Provide the [X, Y] coordinate of the cell's center where the given text is located.  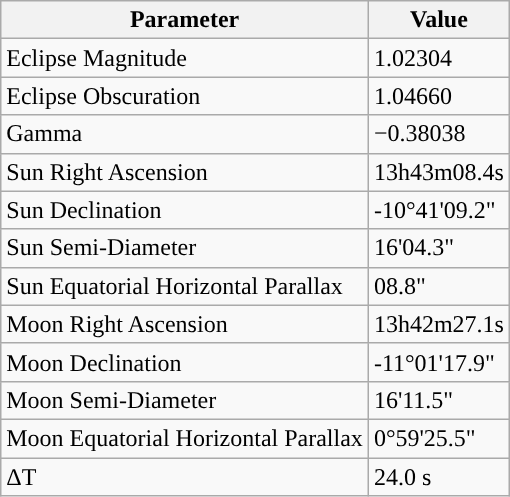
Moon Right Ascension [185, 324]
1.04660 [438, 96]
1.02304 [438, 58]
13h43m08.4s [438, 172]
Sun Equatorial Horizontal Parallax [185, 286]
0°59'25.5" [438, 438]
-11°01'17.9" [438, 362]
Parameter [185, 20]
Sun Semi-Diameter [185, 248]
16'11.5" [438, 400]
Eclipse Obscuration [185, 96]
Eclipse Magnitude [185, 58]
16'04.3" [438, 248]
ΔT [185, 477]
Sun Right Ascension [185, 172]
Moon Semi-Diameter [185, 400]
24.0 s [438, 477]
Sun Declination [185, 210]
Moon Declination [185, 362]
Moon Equatorial Horizontal Parallax [185, 438]
08.8" [438, 286]
-10°41'09.2" [438, 210]
Gamma [185, 134]
−0.38038 [438, 134]
13h42m27.1s [438, 324]
Value [438, 20]
